Search for the cell housing the specified text and yield its (x, y) center coordinate. 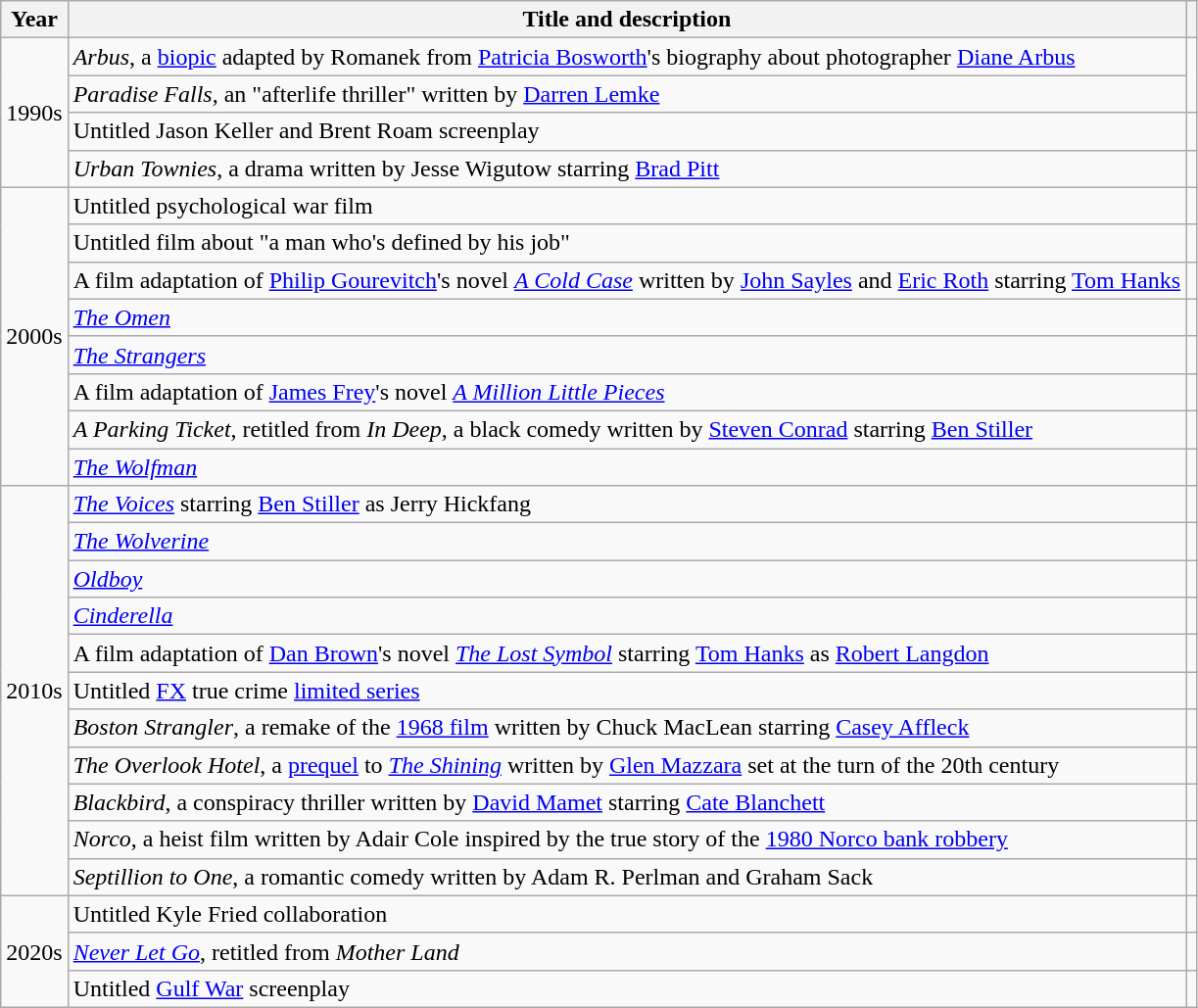
Boston Strangler, a remake of the 1968 film written by Chuck MacLean starring Casey Affleck (627, 728)
2000s (34, 336)
Title and description (627, 20)
The Wolfman (627, 467)
Arbus, a biopic adapted by Romanek from Patricia Bosworth's biography about photographer Diane Arbus (627, 57)
2010s (34, 692)
Untitled psychological war film (627, 206)
Untitled Kyle Fried collaboration (627, 914)
Untitled Gulf War screenplay (627, 988)
Never Let Go, retitled from Mother Land (627, 951)
The Overlook Hotel, a prequel to The Shining written by Glen Mazzara set at the turn of the 20th century (627, 765)
The Wolverine (627, 542)
Cinderella (627, 616)
Paradise Falls, an "afterlife thriller" written by Darren Lemke (627, 94)
Urban Townies, a drama written by Jesse Wigutow starring Brad Pitt (627, 168)
Blackbird, a conspiracy thriller written by David Mamet starring Cate Blanchett (627, 802)
A film adaptation of Philip Gourevitch's novel A Cold Case written by John Sayles and Eric Roth starring Tom Hanks (627, 280)
A film adaptation of James Frey's novel A Million Little Pieces (627, 392)
Untitled FX true crime limited series (627, 691)
Oldboy (627, 579)
1990s (34, 113)
Untitled Jason Keller and Brent Roam screenplay (627, 131)
Norco, a heist film written by Adair Cole inspired by the true story of the 1980 Norco bank robbery (627, 840)
Septillion to One, a romantic comedy written by Adam R. Perlman and Graham Sack (627, 877)
The Omen (627, 317)
Year (34, 20)
The Voices starring Ben Stiller as Jerry Hickfang (627, 504)
A film adaptation of Dan Brown's novel The Lost Symbol starring Tom Hanks as Robert Langdon (627, 653)
Untitled film about "a man who's defined by his job" (627, 243)
2020s (34, 951)
The Strangers (627, 355)
A Parking Ticket, retitled from In Deep, a black comedy written by Steven Conrad starring Ben Stiller (627, 429)
